Find where the given text appears and provide that cell's center as [X, Y] coordinate. 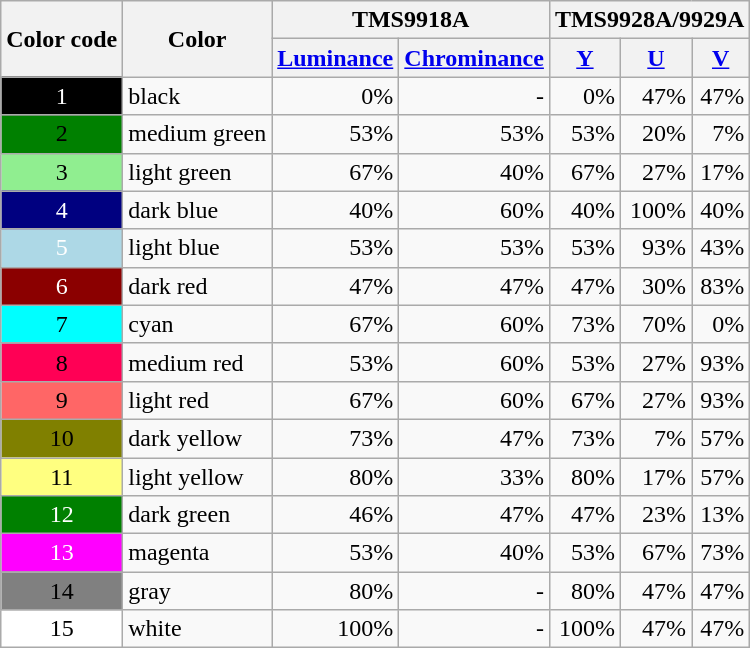
Luminance [336, 58]
4 [62, 210]
cyan [198, 324]
6 [62, 286]
TMS9928A/9929A [649, 20]
33% [474, 477]
30% [656, 286]
1 [62, 96]
43% [721, 248]
5 [62, 248]
3 [62, 172]
U [656, 58]
10 [62, 438]
light blue [198, 248]
13% [721, 515]
light red [198, 400]
medium red [198, 362]
light yellow [198, 477]
TMS9918A [411, 20]
7 [62, 324]
dark red [198, 286]
8 [62, 362]
14 [62, 591]
dark yellow [198, 438]
9 [62, 400]
13 [62, 553]
23% [656, 515]
46% [336, 515]
dark blue [198, 210]
V [721, 58]
Y [584, 58]
70% [656, 324]
12 [62, 515]
20% [656, 134]
83% [721, 286]
magenta [198, 553]
11 [62, 477]
Color code [62, 39]
black [198, 96]
15 [62, 629]
white [198, 629]
Chrominance [474, 58]
2 [62, 134]
medium green [198, 134]
Color [198, 39]
dark green [198, 515]
gray [198, 591]
light green [198, 172]
